For the text-containing cell, return its midpoint in (x, y) coordinate format. 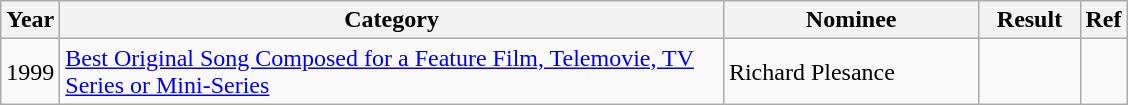
Result (1030, 20)
Richard Plesance (851, 72)
Year (30, 20)
Best Original Song Composed for a Feature Film, Telemovie, TV Series or Mini-Series (392, 72)
Category (392, 20)
Ref (1104, 20)
Nominee (851, 20)
1999 (30, 72)
